Locate the cell with the specified text and output its (X, Y) center coordinate. 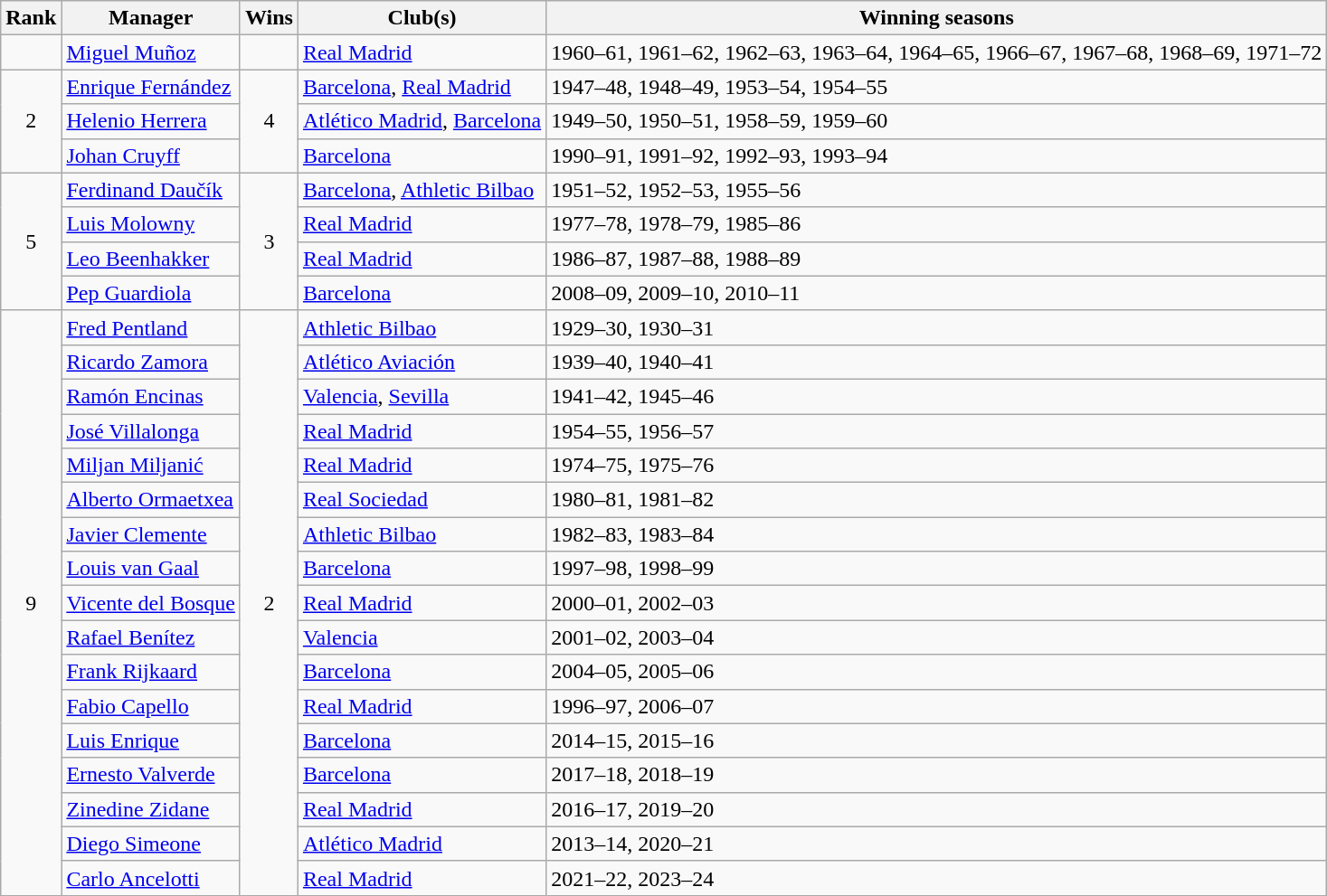
1980–81, 1981–82 (937, 500)
Enrique Fernández (151, 87)
1954–55, 1956–57 (937, 431)
Carlo Ancelotti (151, 878)
Leo Beenhakker (151, 259)
1947–48, 1948–49, 1953–54, 1954–55 (937, 87)
José Villalonga (151, 431)
Barcelona, Real Madrid (422, 87)
1982–83, 1983–84 (937, 534)
1939–40, 1940–41 (937, 362)
Atlético Aviación (422, 362)
Wins (269, 18)
Zinedine Zidane (151, 809)
Manager (151, 18)
2008–09, 2009–10, 2010–11 (937, 293)
Frank Rijkaard (151, 672)
2004–05, 2005–06 (937, 672)
1974–75, 1975–76 (937, 466)
Ricardo Zamora (151, 362)
Atlético Madrid (422, 844)
2000–01, 2002–03 (937, 603)
2021–22, 2023–24 (937, 878)
2016–17, 2019–20 (937, 809)
1941–42, 1945–46 (937, 396)
Ferdinand Daučík (151, 190)
Winning seasons (937, 18)
1986–87, 1987–88, 1988–89 (937, 259)
Atlético Madrid, Barcelona (422, 121)
Valencia, Sevilla (422, 396)
2013–14, 2020–21 (937, 844)
Javier Clemente (151, 534)
1996–97, 2006–07 (937, 706)
Pep Guardiola (151, 293)
Barcelona, Athletic Bilbao (422, 190)
Diego Simeone (151, 844)
9 (31, 602)
Fabio Capello (151, 706)
Luis Molowny (151, 224)
Ramón Encinas (151, 396)
1960–61, 1961–62, 1962–63, 1963–64, 1964–65, 1966–67, 1967–68, 1968–69, 1971–72 (937, 52)
Rank (31, 18)
2001–02, 2003–04 (937, 637)
1929–30, 1930–31 (937, 327)
4 (269, 121)
Fred Pentland (151, 327)
Helenio Herrera (151, 121)
1997–98, 1998–99 (937, 569)
Club(s) (422, 18)
Rafael Benítez (151, 637)
Ernesto Valverde (151, 775)
Valencia (422, 637)
Alberto Ormaetxea (151, 500)
Luis Enrique (151, 740)
Vicente del Bosque (151, 603)
2017–18, 2018–19 (937, 775)
2014–15, 2015–16 (937, 740)
1977–78, 1978–79, 1985–86 (937, 224)
1951–52, 1952–53, 1955–56 (937, 190)
Real Sociedad (422, 500)
3 (269, 241)
5 (31, 241)
Miljan Miljanić (151, 466)
Miguel Muñoz (151, 52)
1949–50, 1950–51, 1958–59, 1959–60 (937, 121)
Johan Cruyff (151, 156)
1990–91, 1991–92, 1992–93, 1993–94 (937, 156)
Louis van Gaal (151, 569)
